Locate the cell with the specified text and output its (x, y) center coordinate. 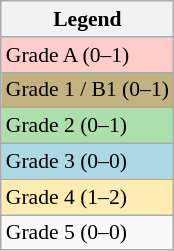
Grade 3 (0–0) (88, 162)
Grade A (0–1) (88, 55)
Legend (88, 19)
Grade 4 (1–2) (88, 197)
Grade 1 / B1 (0–1) (88, 90)
Grade 5 (0–0) (88, 233)
Grade 2 (0–1) (88, 126)
